Output the (x, y) coordinate of the center of the cell containing the given text.  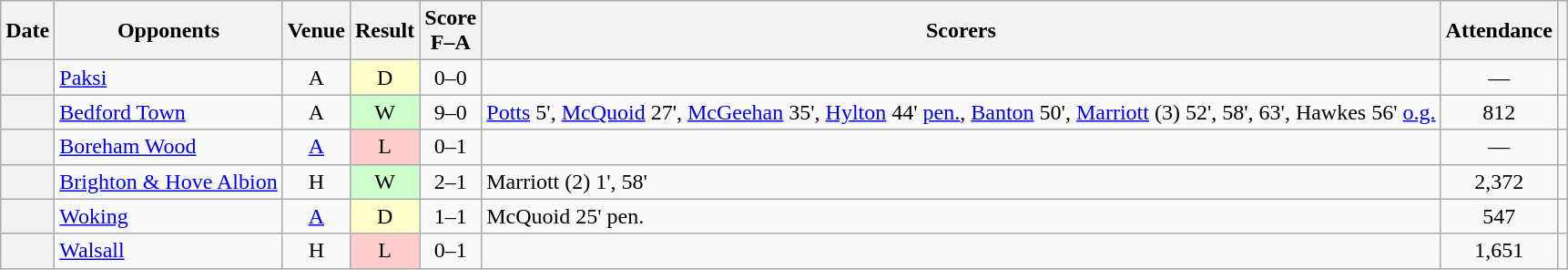
Scorers (962, 31)
Marriott (2) 1', 58' (962, 182)
Bedford Town (168, 112)
Result (384, 31)
McQuoid 25' pen. (962, 216)
1–1 (451, 216)
Paksi (168, 78)
547 (1499, 216)
0–0 (451, 78)
Date (27, 31)
Potts 5', McQuoid 27', McGeehan 35', Hylton 44' pen., Banton 50', Marriott (3) 52', 58', 63', Hawkes 56' o.g. (962, 112)
812 (1499, 112)
Opponents (168, 31)
Walsall (168, 251)
Boreham Wood (168, 147)
Woking (168, 216)
Venue (316, 31)
2–1 (451, 182)
Brighton & Hove Albion (168, 182)
1,651 (1499, 251)
9–0 (451, 112)
2,372 (1499, 182)
ScoreF–A (451, 31)
Attendance (1499, 31)
